Return the [X, Y] coordinate for the center point of the cell that contains the specified text.  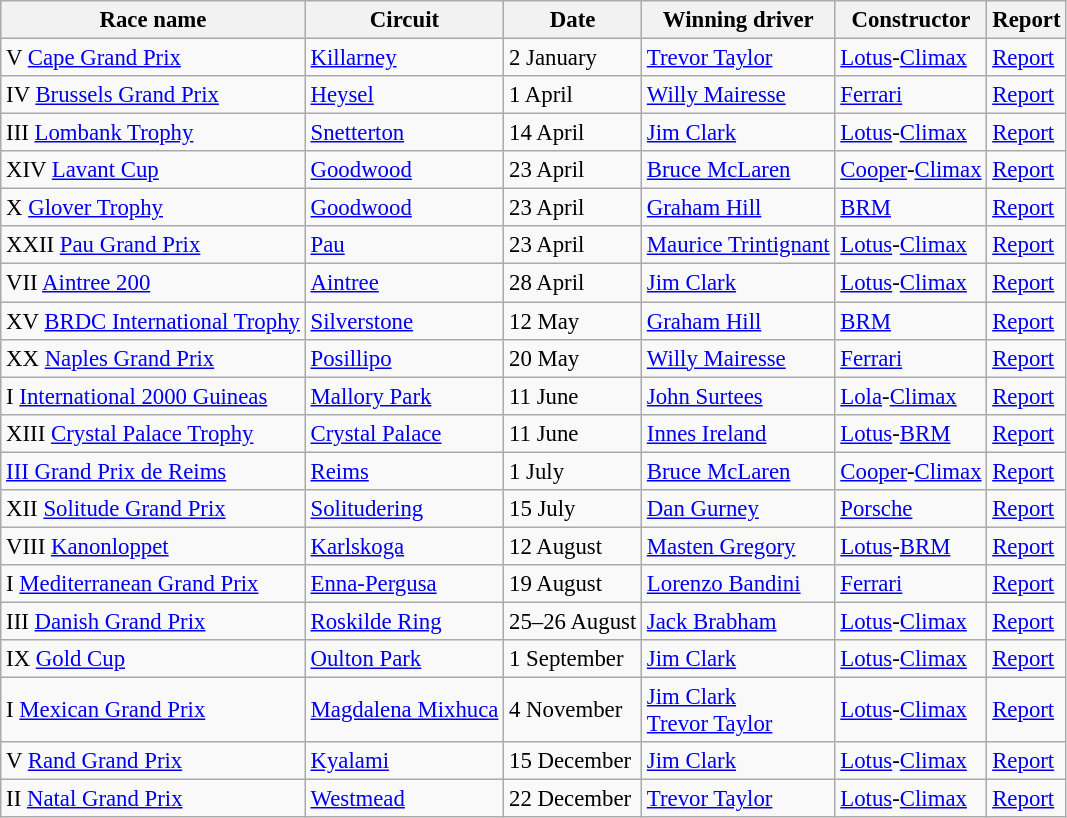
X Glover Trophy [153, 208]
XX Naples Grand Prix [153, 358]
Westmead [404, 799]
XIII Crystal Palace Trophy [153, 433]
VII Aintree 200 [153, 283]
Reims [404, 471]
Lola-Climax [911, 396]
Pau [404, 245]
1 July [573, 471]
V Cape Grand Prix [153, 58]
Posillipo [404, 358]
20 May [573, 358]
IV Brussels Grand Prix [153, 95]
I Mediterranean Grand Prix [153, 584]
2 January [573, 58]
Mallory Park [404, 396]
Heysel [404, 95]
Constructor [911, 20]
IX Gold Cup [153, 659]
Date [573, 20]
Winning driver [738, 20]
Killarney [404, 58]
VIII Kanonloppet [153, 546]
1 September [573, 659]
22 December [573, 799]
Masten Gregory [738, 546]
1 April [573, 95]
I International 2000 Guineas [153, 396]
15 December [573, 761]
V Rand Grand Prix [153, 761]
Roskilde Ring [404, 621]
Magdalena Mixhuca [404, 710]
III Danish Grand Prix [153, 621]
Karlskoga [404, 546]
19 August [573, 584]
Silverstone [404, 321]
25–26 August [573, 621]
I Mexican Grand Prix [153, 710]
12 May [573, 321]
Oulton Park [404, 659]
Maurice Trintignant [738, 245]
Aintree [404, 283]
Race name [153, 20]
Jack Brabham [738, 621]
Crystal Palace [404, 433]
Dan Gurney [738, 509]
XII Solitude Grand Prix [153, 509]
XIV Lavant Cup [153, 170]
Lorenzo Bandini [738, 584]
XXII Pau Grand Prix [153, 245]
Solitudering [404, 509]
John Surtees [738, 396]
28 April [573, 283]
4 November [573, 710]
Kyalami [404, 761]
Jim Clark Trevor Taylor [738, 710]
Innes Ireland [738, 433]
Circuit [404, 20]
Enna-Pergusa [404, 584]
III Grand Prix de Reims [153, 471]
III Lombank Trophy [153, 133]
II Natal Grand Prix [153, 799]
Porsche [911, 509]
12 August [573, 546]
Snetterton [404, 133]
14 April [573, 133]
XV BRDC International Trophy [153, 321]
15 July [573, 509]
